Identify which cell holds the provided text, then report its (x, y) central coordinate. 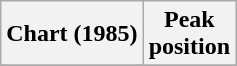
Chart (1985) (72, 34)
Peak position (189, 34)
